Return the (X, Y) coordinate for the center point of the cell that contains the specified text.  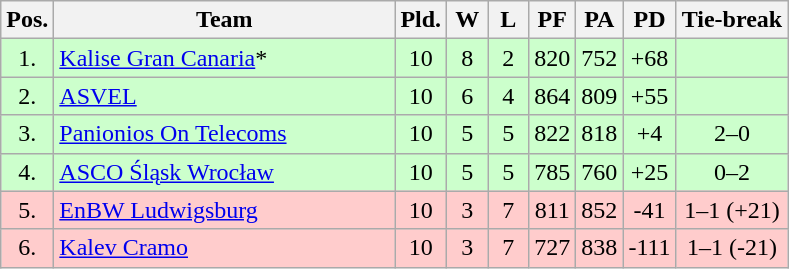
2. (28, 96)
Pos. (28, 20)
PD (650, 20)
Team (224, 20)
760 (600, 172)
ASCO Śląsk Wrocław (224, 172)
5. (28, 210)
PA (600, 20)
1. (28, 58)
L (508, 20)
838 (600, 248)
ASVEL (224, 96)
Tie-break (732, 20)
4 (508, 96)
852 (600, 210)
+4 (650, 134)
8 (468, 58)
+68 (650, 58)
818 (600, 134)
-111 (650, 248)
820 (552, 58)
+55 (650, 96)
0–2 (732, 172)
W (468, 20)
Pld. (421, 20)
6 (468, 96)
822 (552, 134)
1–1 (-21) (732, 248)
4. (28, 172)
1–1 (+21) (732, 210)
2–0 (732, 134)
Kalise Gran Canaria* (224, 58)
864 (552, 96)
809 (600, 96)
Panionios On Telecoms (224, 134)
PF (552, 20)
785 (552, 172)
+25 (650, 172)
752 (600, 58)
6. (28, 248)
811 (552, 210)
EnBW Ludwigsburg (224, 210)
-41 (650, 210)
727 (552, 248)
3. (28, 134)
Kalev Cramo (224, 248)
2 (508, 58)
